Pinpoint the cell where the given text exists, returning its (x, y) midpoint coordinate. 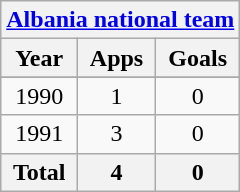
Total (40, 172)
1990 (40, 96)
Goals (197, 58)
1 (117, 96)
4 (117, 172)
Albania national team (120, 20)
Year (40, 58)
1991 (40, 134)
3 (117, 134)
Apps (117, 58)
